Output the (x, y) coordinate of the center of the cell containing the given text.  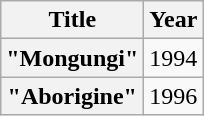
Year (174, 20)
Title (72, 20)
"Aborigine" (72, 96)
"Mongungi" (72, 58)
1996 (174, 96)
1994 (174, 58)
